For the text-containing cell, return its midpoint in (X, Y) coordinate format. 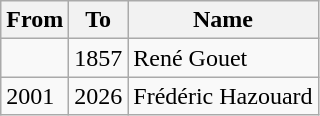
From (35, 20)
2026 (98, 96)
René Gouet (223, 58)
1857 (98, 58)
To (98, 20)
Name (223, 20)
2001 (35, 96)
Frédéric Hazouard (223, 96)
